Search for the cell housing the specified text and yield its (X, Y) center coordinate. 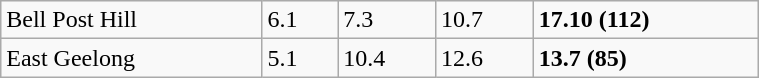
10.7 (484, 20)
Bell Post Hill (132, 20)
12.6 (484, 58)
17.10 (112) (645, 20)
13.7 (85) (645, 58)
East Geelong (132, 58)
7.3 (387, 20)
10.4 (387, 58)
6.1 (300, 20)
5.1 (300, 58)
